Search for the cell housing the specified text and yield its [X, Y] center coordinate. 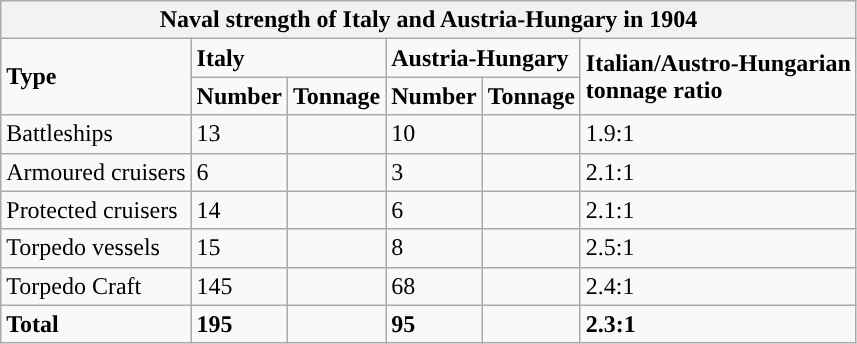
Italy [288, 58]
68 [434, 286]
2.4:1 [718, 286]
3 [434, 172]
8 [434, 248]
Naval strength of Italy and Austria-Hungary in 1904 [429, 20]
Total [96, 324]
2.5:1 [718, 248]
Torpedo Craft [96, 286]
Protected cruisers [96, 210]
195 [239, 324]
13 [239, 134]
95 [434, 324]
Torpedo vessels [96, 248]
2.3:1 [718, 324]
145 [239, 286]
1.9:1 [718, 134]
Battleships [96, 134]
Type [96, 77]
Armoured cruisers [96, 172]
15 [239, 248]
14 [239, 210]
10 [434, 134]
Austria-Hungary [484, 58]
Italian/Austro-Hungariantonnage ratio [718, 77]
